Search for the cell housing the specified text and yield its [x, y] center coordinate. 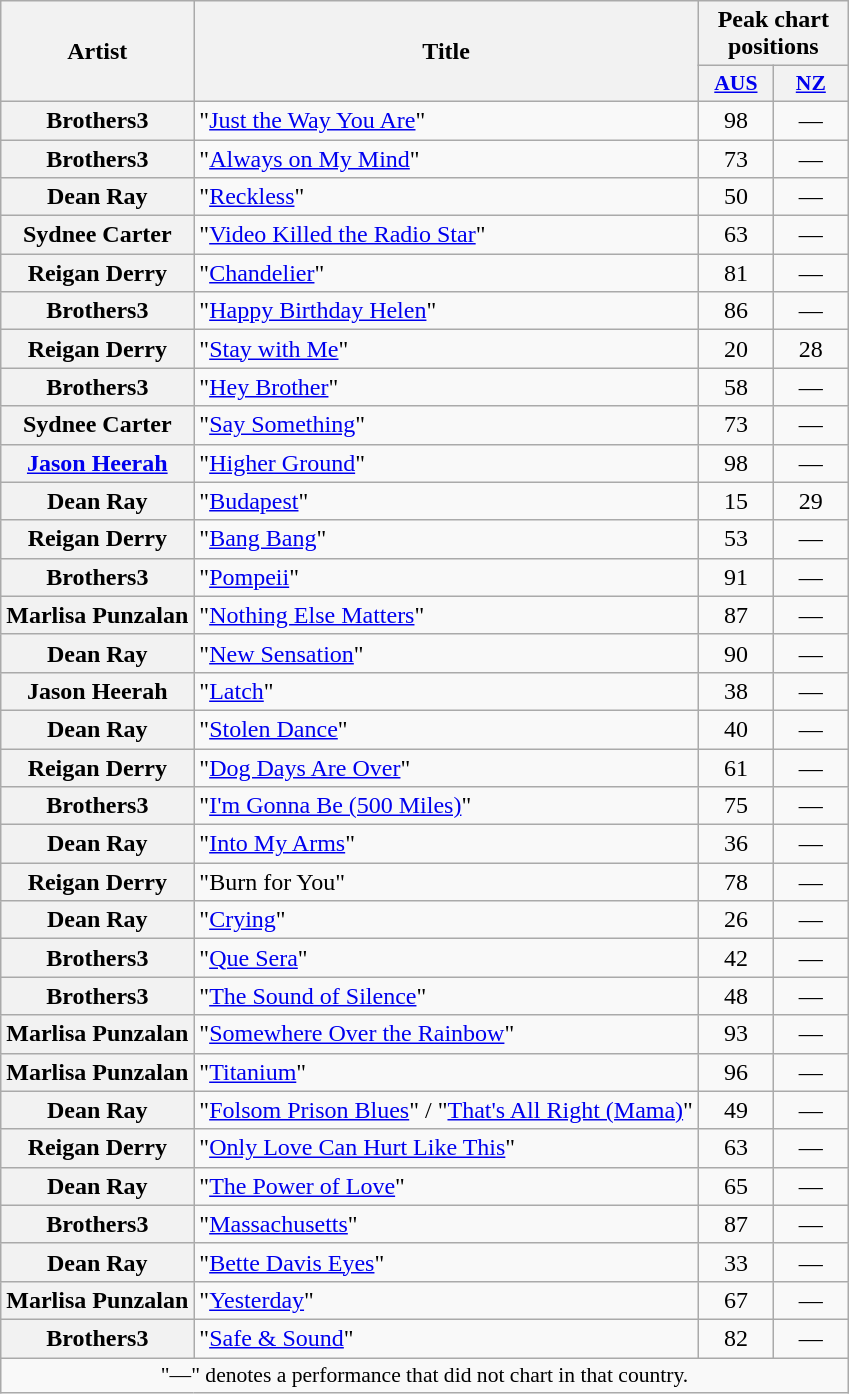
48 [736, 996]
"—" denotes a performance that did not chart in that country. [425, 1376]
49 [736, 1110]
"Into My Arms" [446, 844]
Title [446, 52]
Artist [98, 52]
"Folsom Prison Blues" / "That's All Right (Mama)" [446, 1110]
"Que Sera" [446, 958]
"I'm Gonna Be (500 Miles)" [446, 806]
"Stolen Dance" [446, 729]
"The Power of Love" [446, 1186]
"New Sensation" [446, 653]
50 [736, 197]
"Say Something" [446, 425]
"Massachusetts" [446, 1224]
"Pompeii" [446, 577]
"Just the Way You Are" [446, 120]
26 [736, 920]
28 [810, 349]
65 [736, 1186]
"Bang Bang" [446, 539]
"Crying" [446, 920]
15 [736, 501]
"Budapest" [446, 501]
"The Sound of Silence" [446, 996]
"Video Killed the Radio Star" [446, 235]
Peak chart positions [773, 34]
67 [736, 1300]
20 [736, 349]
61 [736, 767]
"Titanium" [446, 1072]
"Safe & Sound" [446, 1338]
33 [736, 1262]
90 [736, 653]
"Happy Birthday Helen" [446, 311]
"Dog Days Are Over" [446, 767]
58 [736, 387]
"Latch" [446, 691]
36 [736, 844]
29 [810, 501]
82 [736, 1338]
81 [736, 273]
"Reckless" [446, 197]
42 [736, 958]
"Bette Davis Eyes" [446, 1262]
NZ [810, 84]
"Always on My Mind" [446, 159]
86 [736, 311]
40 [736, 729]
"Nothing Else Matters" [446, 615]
53 [736, 539]
75 [736, 806]
"Higher Ground" [446, 463]
"Hey Brother" [446, 387]
78 [736, 882]
"Chandelier" [446, 273]
"Somewhere Over the Rainbow" [446, 1034]
"Only Love Can Hurt Like This" [446, 1148]
91 [736, 577]
"Stay with Me" [446, 349]
"Burn for You" [446, 882]
38 [736, 691]
96 [736, 1072]
AUS [736, 84]
"Yesterday" [446, 1300]
93 [736, 1034]
